Detect which cell encompasses the target text, then output its (X, Y) center coordinate. 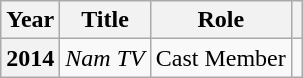
Nam TV (105, 58)
Year (30, 20)
Cast Member (220, 58)
Role (220, 20)
Title (105, 20)
2014 (30, 58)
